From the cell containing the given text, extract its center point as [x, y] coordinate. 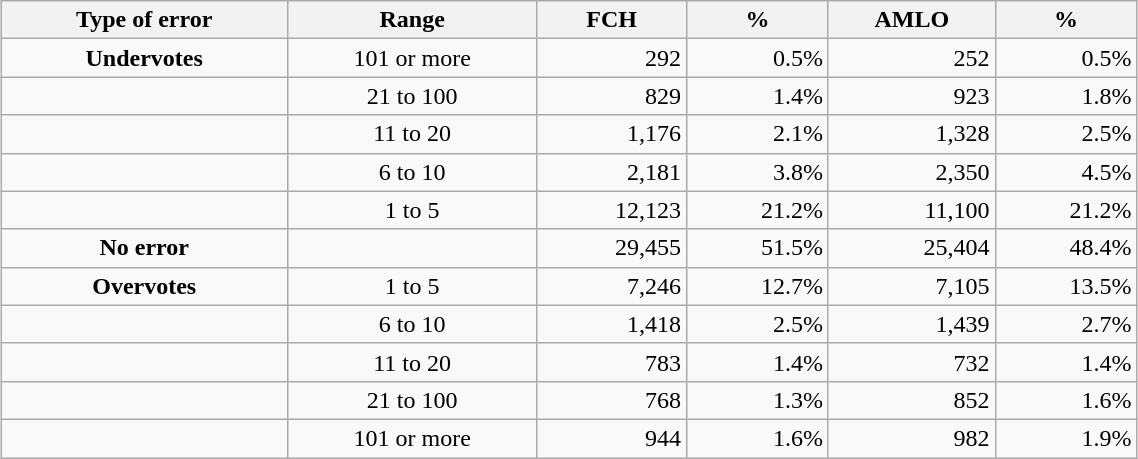
No error [144, 248]
1,176 [612, 134]
4.5% [1066, 172]
7,105 [912, 286]
FCH [612, 20]
2,181 [612, 172]
Range [412, 20]
1,439 [912, 324]
923 [912, 96]
3.8% [758, 172]
1.9% [1066, 438]
852 [912, 400]
12,123 [612, 210]
7,246 [612, 286]
944 [612, 438]
829 [612, 96]
11,100 [912, 210]
1,418 [612, 324]
Undervotes [144, 58]
783 [612, 362]
732 [912, 362]
12.7% [758, 286]
48.4% [1066, 248]
1.8% [1066, 96]
29,455 [612, 248]
Overvotes [144, 286]
252 [912, 58]
982 [912, 438]
1.3% [758, 400]
768 [612, 400]
1,328 [912, 134]
13.5% [1066, 286]
51.5% [758, 248]
AMLO [912, 20]
2,350 [912, 172]
25,404 [912, 248]
2.1% [758, 134]
2.7% [1066, 324]
Type of error [144, 20]
292 [612, 58]
